For the text-containing cell, return its midpoint in (x, y) coordinate format. 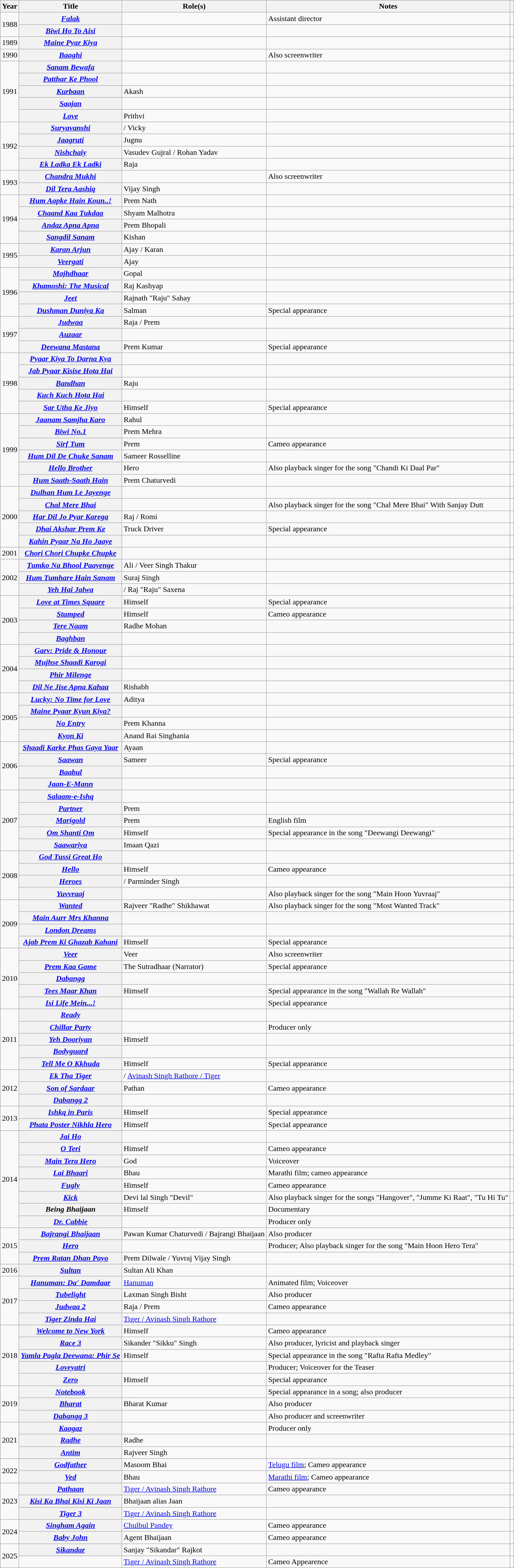
1995 (10, 255)
Welcome to New York (71, 1331)
Maine Pyar Kiya (71, 43)
Love (71, 116)
Role(s) (194, 6)
Marathi film; cameo appearance (388, 1173)
Notes (388, 6)
Raja (194, 164)
Producer; Also playback singer for the song "Main Hoon Hero Tera" (388, 1246)
English film (388, 821)
God (194, 1161)
Dil Ne Jise Apna Kahaa (71, 687)
Kisi Ka Bhai Kisi Ki Jaan (71, 1501)
Chulbul Pandey (194, 1526)
Vasudev Gujral / Rohan Yadav (194, 152)
Veergati (71, 261)
Also playback singer for the songs "Hangover", "Jumme Ki Raat", "Tu Hi Tu" (388, 1197)
Deewana Mastana (71, 346)
Chori Chori Chupke Chupke (71, 553)
Sultan (71, 1270)
Pathan (194, 1088)
Fugly (71, 1185)
Main Aurr Mrs Khanna (71, 918)
Laxman Singh Bisht (194, 1294)
Salaam-e-Ishq (71, 796)
Pawan Kumar Chaturvedi / Bajrangi Bhaijaan (194, 1234)
Tees Maar Khan (71, 991)
Tere Naam (71, 626)
2004 (10, 669)
Jugnu (194, 140)
Also producer and screenwriter (388, 1416)
Chandra Mukhi (71, 177)
2021 (10, 1440)
Phir Milenge (71, 675)
Animated film; Voiceover (388, 1282)
Ek Ladka Ek Ladki (71, 164)
Prem Mehra (194, 432)
Phata Poster Nikhla Hero (71, 1124)
Aditya (194, 699)
Godfather (71, 1465)
Documentary (388, 1209)
Yeh Hai Jalwa (71, 590)
Auzaar (71, 334)
1993 (10, 183)
Suraj Singh (194, 578)
Prem Kaa Game (71, 966)
Dr. Cabbie (71, 1222)
Saawariya (71, 845)
Special appearance in a song; also producer (388, 1392)
Rahul (194, 420)
O Teri (71, 1149)
Special appearance in the song "Deewangi Deewangi" (388, 833)
God Tussi Great Ho (71, 857)
Jaanam Samjha Karo (71, 420)
Year (10, 6)
Truck Driver (194, 529)
Sangdil Sanam (71, 237)
Hum Tumhare Hain Sanam (71, 578)
Bodyguard (71, 1051)
Dabangg 2 (71, 1100)
Marathi film; Cameo appearance (388, 1477)
/ Parminder Singh (194, 881)
Masoom Bhai (194, 1465)
Prem Kumar (194, 346)
The Sutradhaar (Narrator) (194, 966)
Yamla Pagla Deewana: Phir Se (71, 1355)
Jab Pyaar Kisise Hota Hai (71, 371)
Dhai Akshar Prem Ke (71, 529)
Hum Dil De Chuke Sanam (71, 456)
Patthar Ke Phool (71, 79)
Om Shanti Om (71, 833)
Ajay (194, 261)
/ Vicky (194, 128)
Rajnath "Raju" Sahay (194, 298)
Devi lal Singh "Devil" (194, 1197)
Sameer Rosselline (194, 456)
Prem Khanna (194, 723)
Bharat (71, 1404)
1998 (10, 383)
Radhe Mohan (194, 626)
Judwaa 2 (71, 1307)
Marigold (71, 821)
Sirf Tum (71, 444)
Dabangg (71, 979)
1994 (10, 219)
Dushman Duniya Ka (71, 310)
Anand Rai Singhania (194, 735)
Agent Bhaijaan (194, 1538)
Also playback singer for the song "Main Hoon Yuvraaj" (388, 893)
Tiger 3 (71, 1513)
1989 (10, 43)
Prem Ratan Dhan Payo (71, 1258)
Hum Aapke Hain Koun..! (71, 201)
2010 (10, 979)
Race 3 (71, 1343)
2024 (10, 1532)
Baaghi (71, 55)
Bajrangi Bhaijaan (71, 1234)
2018 (10, 1355)
Special appearance in the song "Rafta Rafta Medley" (388, 1355)
Sanjay "Sikandar" Rajkot (194, 1550)
Jeet (71, 298)
Sanam Bewafa (71, 67)
Dil Tera Aashiq (71, 189)
Judwaa (71, 322)
Andaz Apna Apna (71, 225)
Sikandar (71, 1550)
Isi Life Mein...! (71, 1003)
Also producer, lyricist and playback singer (388, 1343)
2002 (10, 578)
Lucky: No Time for Love (71, 699)
Jaan-E-Mann (71, 784)
Also playback singer for the song "Most Wanted Track" (388, 905)
Son of Sardaar (71, 1088)
Producer; Voiceover for the Teaser (388, 1367)
Kuch Kuch Hota Hai (71, 395)
2015 (10, 1246)
Sultan Ali Khan (194, 1270)
2019 (10, 1404)
Heroes (71, 881)
Kyon Ki (71, 735)
Ayaan (194, 748)
Hello Brother (71, 468)
1999 (10, 450)
Loveyatri (71, 1367)
Tell Me O Kkhuda (71, 1064)
2007 (10, 821)
Baghban (71, 638)
2003 (10, 620)
2006 (10, 766)
Raj Kashyap (194, 286)
Prithvi (194, 116)
Dulhan Hum Le Jayenge (71, 492)
Biwi Ho To Aisi (71, 31)
Rajveer "Radhe" Shikhawat (194, 905)
Ready (71, 1015)
Rajveer Singh (194, 1452)
/ Avinash Singh Rathore / Tiger (194, 1076)
Kishan (194, 237)
Ek Tha Tiger (71, 1076)
2001 (10, 553)
1990 (10, 55)
Yeh Dooriyan (71, 1039)
Garv: Pride & Honour (71, 650)
Ajab Prem Ki Ghazab Kahani (71, 942)
Telugu film; Cameo appearance (388, 1465)
Suryavanshi (71, 128)
Ajay / Karan (194, 249)
Sameer (194, 760)
Bhaijaan alias Jaan (194, 1501)
Title (71, 6)
Falak (71, 19)
1997 (10, 334)
No Entry (71, 723)
Being Bhaijaan (71, 1209)
Cameo Appearence (388, 1562)
Kahin Pyaar Na Ho Jaaye (71, 541)
1996 (10, 292)
Kurbaan (71, 91)
Jaagruti (71, 140)
Prem Nath (194, 201)
Sar Utha Ke Jiyo (71, 407)
2000 (10, 517)
2013 (10, 1118)
Saajan (71, 103)
2023 (10, 1501)
Stumped (71, 614)
Wanted (71, 905)
2009 (10, 924)
Har Dil Jo Pyar Karega (71, 517)
2022 (10, 1471)
Main Tera Hero (71, 1161)
Kaagaz (71, 1428)
Raj / Romi (194, 517)
Partner (71, 808)
Special appearance in the song "Wallah Re Wallah" (388, 991)
Mujhse Shaadi Karogi (71, 663)
1988 (10, 25)
Chal Mere Bhai (71, 504)
Hanuman (194, 1282)
Jai Ho (71, 1137)
Bharat Kumar (194, 1404)
Imaan Qazi (194, 845)
1991 (10, 91)
Yuvvraaj (71, 893)
Salman (194, 310)
2011 (10, 1039)
Karan Arjun (71, 249)
Baby John (71, 1538)
Raju (194, 383)
Vijay Singh (194, 189)
Saawan (71, 760)
/ Raj "Raju" Saxena (194, 590)
Chaand Kaa Tukdaa (71, 213)
Majhdhaar (71, 274)
Shyam Malhotra (194, 213)
Ishkq in Paris (71, 1112)
2012 (10, 1088)
Tiger Zinda Hai (71, 1319)
Rishabh (194, 687)
Baabul (71, 772)
Nishchaiy (71, 152)
2014 (10, 1179)
2017 (10, 1300)
Singham Again (71, 1526)
Gopal (194, 274)
Ali / Veer Singh Thakur (194, 565)
Prem Dilwale / Yuvraj Vijay Singh (194, 1258)
Pyaar Kiya To Darna Kya (71, 359)
2005 (10, 717)
Biwi No.1 (71, 432)
Chillar Party (71, 1027)
Pathaan (71, 1489)
Also playback singer for the song "Chal Mere Bhai" With Sanjay Dutt (388, 504)
Shaadi Karke Phas Gaya Yaar (71, 748)
2008 (10, 875)
Sikander "Sikku" Singh (194, 1343)
Kick (71, 1197)
Prem Bhopali (194, 225)
Khamoshi: The Musical (71, 286)
Hello (71, 869)
Zero (71, 1380)
Akash (194, 91)
Voiceover (388, 1161)
Dabangg 3 (71, 1416)
Hum Saath-Saath Hain (71, 480)
Hanuman: Da' Damdaar (71, 1282)
Love at Times Square (71, 602)
London Dreams (71, 930)
2025 (10, 1556)
Tubelight (71, 1294)
Bandhan (71, 383)
Maine Pyaar Kyun Kiya? (71, 711)
Antim (71, 1452)
Prem Chaturvedi (194, 480)
Ved (71, 1477)
Also playback singer for the song "Chandi Ki Daal Par" (388, 468)
Assistant director (388, 19)
Notebook (71, 1392)
Lai Bhaari (71, 1173)
1992 (10, 146)
2016 (10, 1270)
Tumko Na Bhool Paayenge (71, 565)
